Return (x, y) of the center of cell containing provided text 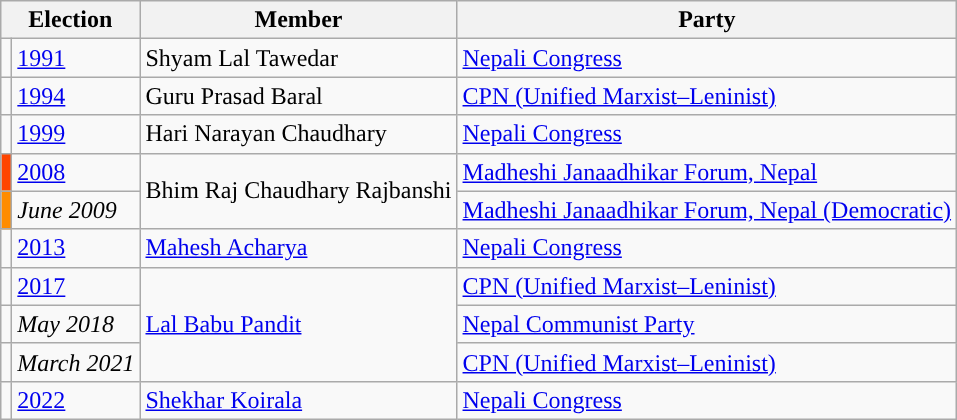
2017 (76, 286)
Mahesh Acharya (298, 248)
June 2009 (76, 210)
Member (298, 20)
Lal Babu Pandit (298, 324)
May 2018 (76, 324)
Party (707, 20)
Hari Narayan Chaudhary (298, 134)
Nepal Communist Party (707, 324)
Madheshi Janaadhikar Forum, Nepal (707, 172)
March 2021 (76, 362)
1994 (76, 96)
Madheshi Janaadhikar Forum, Nepal (Democratic) (707, 210)
Shyam Lal Tawedar (298, 58)
Guru Prasad Baral (298, 96)
1999 (76, 134)
1991 (76, 58)
2013 (76, 248)
Election (70, 20)
2022 (76, 400)
Bhim Raj Chaudhary Rajbanshi (298, 191)
2008 (76, 172)
Shekhar Koirala (298, 400)
